Detect which cell encompasses the target text, then output its (X, Y) center coordinate. 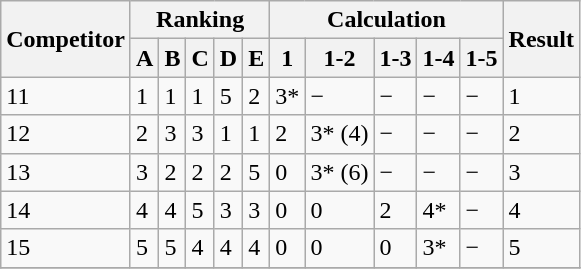
12 (66, 134)
11 (66, 96)
15 (66, 248)
Result (541, 39)
A (144, 58)
Ranking (200, 20)
4* (438, 210)
C (200, 58)
Competitor (66, 39)
1-2 (340, 58)
14 (66, 210)
E (256, 58)
B (172, 58)
3* (4) (340, 134)
Calculation (386, 20)
13 (66, 172)
1-3 (396, 58)
1-4 (438, 58)
D (228, 58)
1-5 (482, 58)
3* (6) (340, 172)
